Pinpoint the cell where the given text exists, returning its [x, y] midpoint coordinate. 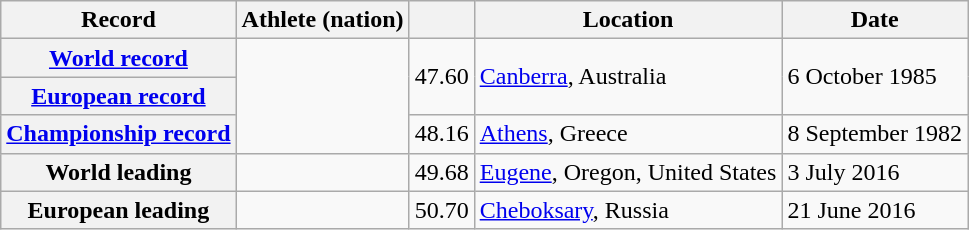
Canberra, Australia [628, 77]
Record [118, 20]
6 October 1985 [875, 77]
Cheboksary, Russia [628, 210]
8 September 1982 [875, 134]
49.68 [442, 172]
48.16 [442, 134]
50.70 [442, 210]
World record [118, 58]
Athlete (nation) [322, 20]
Location [628, 20]
47.60 [442, 77]
Championship record [118, 134]
Date [875, 20]
World leading [118, 172]
Athens, Greece [628, 134]
3 July 2016 [875, 172]
European leading [118, 210]
21 June 2016 [875, 210]
European record [118, 96]
Eugene, Oregon, United States [628, 172]
